Identify which cell holds the provided text, then report its (x, y) central coordinate. 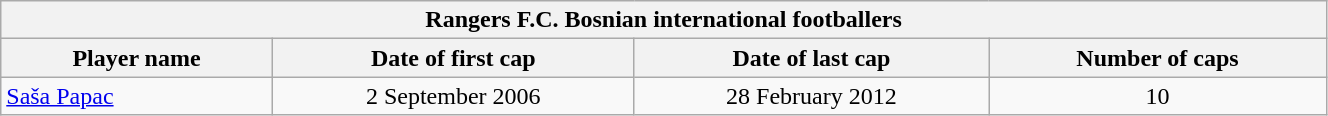
2 September 2006 (453, 96)
Player name (137, 58)
Date of last cap (811, 58)
10 (1158, 96)
Rangers F.C. Bosnian international footballers (664, 20)
Saša Papac (137, 96)
Date of first cap (453, 58)
28 February 2012 (811, 96)
Number of caps (1158, 58)
